Determine the [x, y] coordinate at the center of the cell enclosing the given text.  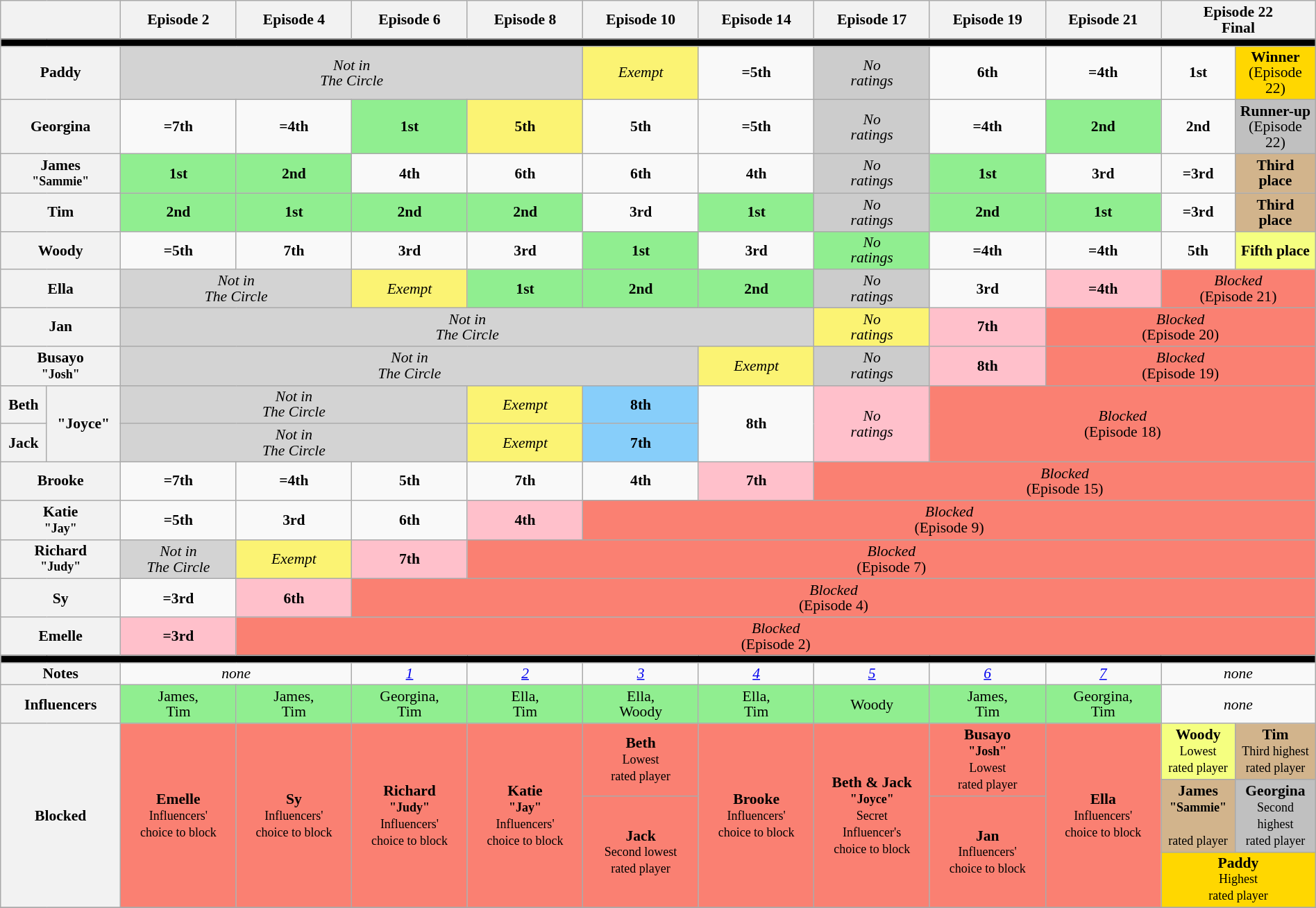
Blocked(Episode 7) [891, 560]
Tim [61, 212]
EmelleInfluencers' choice to block [179, 816]
JackSecond lowestrated player [641, 852]
Blocked(Episode 9) [950, 521]
Katie"Jay"Influencers' choice to block [525, 816]
1 [410, 673]
GeorginaSecond highestrated player [1276, 816]
Jan [61, 328]
Episode 10 [641, 19]
BrookeInfluencers' choice to block [757, 816]
Ella [61, 289]
BethLowestrated player [641, 759]
Episode 21 [1104, 19]
James"Sammie"rated player [1198, 816]
Paddy [61, 73]
7 [1104, 673]
Blocked(Episode 2) [776, 636]
Richard"Judy"Influencers' choice to block [410, 816]
Influencers [61, 704]
Blocked(Episode 19) [1180, 367]
Episode 14 [757, 19]
Blocked(Episode 15) [1065, 482]
Busayo"Josh"Lowestrated player [987, 759]
Beth & Jack"Joyce"Secret Influencer's choice to block [872, 816]
Runner-up (Episode 22) [1276, 127]
Episode 22Final [1238, 19]
Episode 4 [294, 19]
Fifth place [1276, 250]
Sy [61, 598]
Blocked(Episode 4) [834, 598]
Episode 6 [410, 19]
EllaInfluencers' choice to block [1104, 816]
Episode 2 [179, 19]
James"Sammie" [61, 174]
2 [525, 673]
TimThird highestrated player [1276, 751]
Georgina [61, 127]
Episode 19 [987, 19]
Episode 8 [525, 19]
Blocked [61, 816]
Blocked(Episode 21) [1238, 289]
4 [757, 673]
SyInfluencers' choice to block [294, 816]
Busayo"Josh" [61, 367]
Blocked(Episode 18) [1122, 423]
WoodyLowestrated player [1198, 751]
JanInfluencers' choice to block [987, 852]
Brooke [61, 482]
Beth [24, 404]
Blocked(Episode 20) [1180, 328]
Katie"Jay" [61, 521]
"Joyce" [83, 423]
Ella,Woody [641, 704]
6 [987, 673]
Richard"Judy" [61, 560]
Emelle [61, 636]
Episode 17 [872, 19]
Jack [24, 443]
Notes [61, 673]
3 [641, 673]
Winner (Episode 22) [1276, 73]
PaddyHighestrated player [1238, 880]
5 [872, 673]
